Output the [X, Y] coordinate of the center of the cell containing the given text.  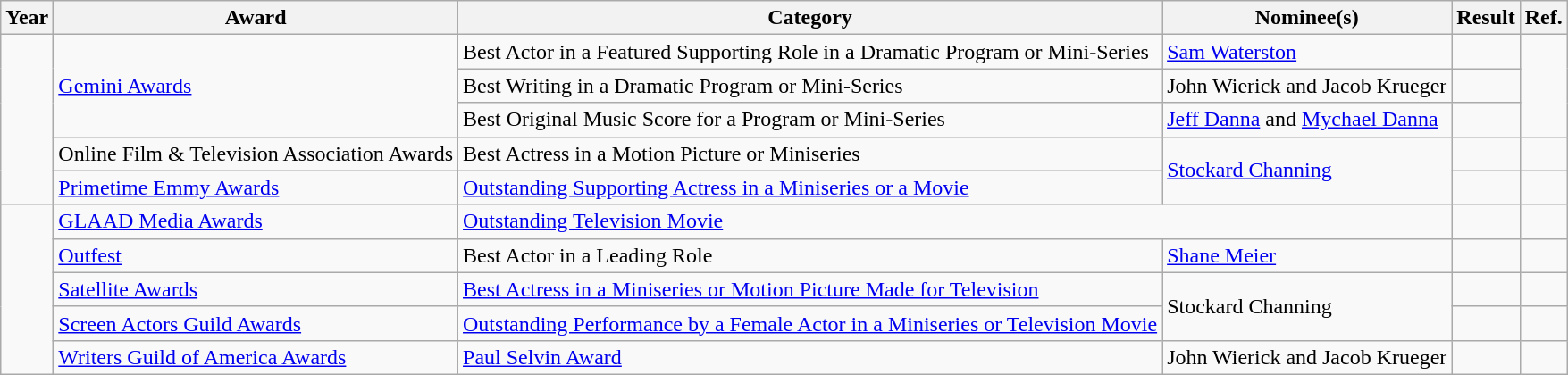
Paul Selvin Award [810, 357]
Sam Waterston [1307, 52]
Best Writing in a Dramatic Program or Mini-Series [810, 86]
Year [27, 18]
Nominee(s) [1307, 18]
Result [1486, 18]
Primetime Emmy Awards [256, 187]
Best Actress in a Miniseries or Motion Picture Made for Television [810, 289]
Gemini Awards [256, 86]
Best Actor in a Leading Role [810, 255]
Best Original Music Score for a Program or Mini-Series [810, 120]
Screen Actors Guild Awards [256, 323]
Outfest [256, 255]
Satellite Awards [256, 289]
Best Actress in a Motion Picture or Miniseries [810, 154]
Best Actor in a Featured Supporting Role in a Dramatic Program or Mini-Series [810, 52]
Outstanding Supporting Actress in a Miniseries or a Movie [810, 187]
Shane Meier [1307, 255]
Award [256, 18]
GLAAD Media Awards [256, 221]
Online Film & Television Association Awards [256, 154]
Jeff Danna and Mychael Danna [1307, 120]
Writers Guild of America Awards [256, 357]
Ref. [1544, 18]
Category [810, 18]
Outstanding Performance by a Female Actor in a Miniseries or Television Movie [810, 323]
Outstanding Television Movie [955, 221]
